Provide the [x, y] coordinate of the cell's center where the given text is located.  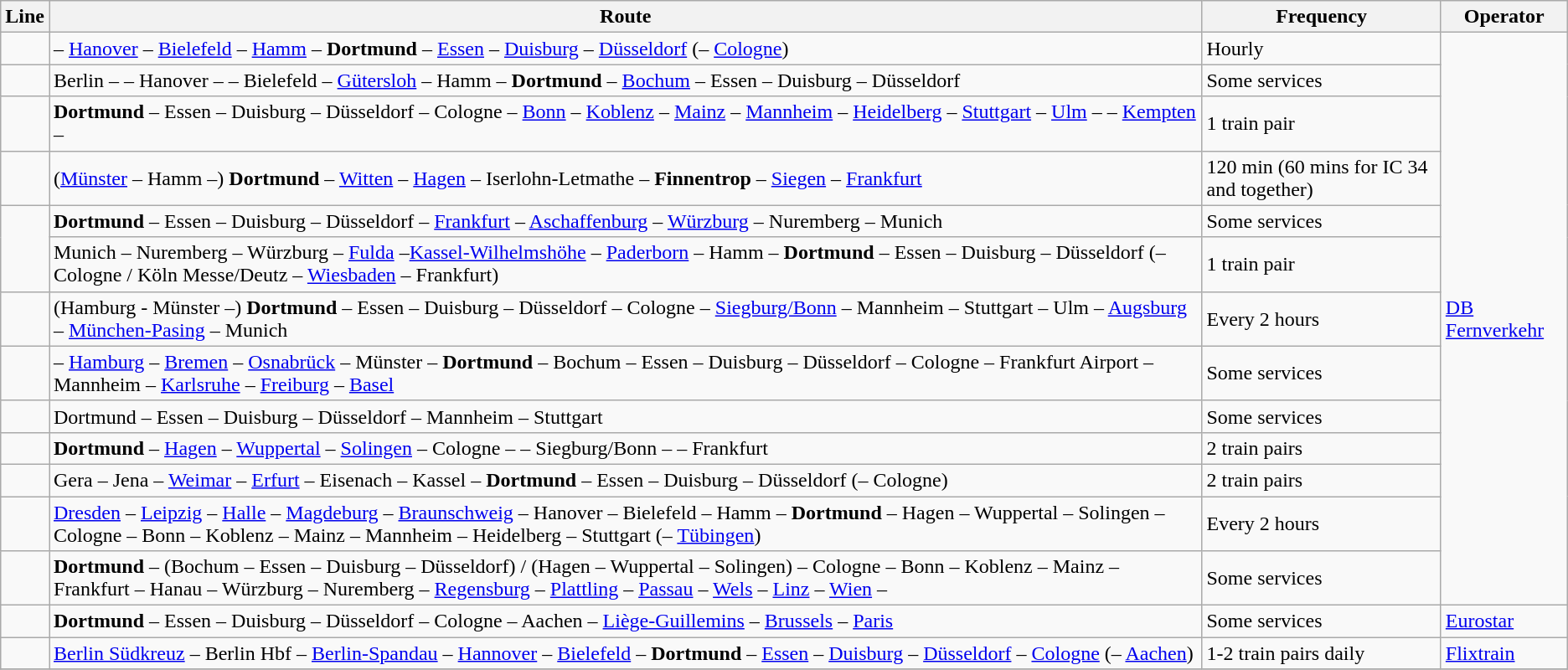
Frequency [1322, 17]
DB Fernverkehr [1504, 319]
Berlin – – Hanover – – Bielefeld – Gütersloh – Hamm – Dortmund – Bochum – Essen – Duisburg – Düsseldorf [625, 80]
120 min (60 mins for IC 34 and together) [1322, 178]
Hourly [1322, 49]
1-2 train pairs daily [1322, 653]
(Münster – Hamm –) Dortmund – Witten – Hagen – Iserlohn-Letmathe – Finnentrop – Siegen – Frankfurt [625, 178]
Flixtrain [1504, 653]
Dortmund – Essen – Duisburg – Düsseldorf – Cologne – Bonn – Koblenz – Mainz – Mannheim – Heidelberg – Stuttgart – Ulm – – Kempten – [625, 124]
Dortmund – Essen – Duisburg – Düsseldorf – Mannheim – Stuttgart [625, 416]
Route [625, 17]
Operator [1504, 17]
Dortmund – Essen – Duisburg – Düsseldorf – Frankfurt – Aschaffenburg – Würzburg – Nuremberg – Munich [625, 221]
Berlin Südkreuz – Berlin Hbf – Berlin-Spandau – Hannover – Bielefeld – Dortmund – Essen – Duisburg – Düsseldorf – Cologne (– Aachen) [625, 653]
Line [25, 17]
Gera – Jena – Weimar – Erfurt – Eisenach – Kassel – Dortmund – Essen – Duisburg – Düsseldorf (– Cologne) [625, 480]
– Hanover – Bielefeld – Hamm – Dortmund – Essen – Duisburg – Düsseldorf (– Cologne) [625, 49]
Dortmund – Hagen – Wuppertal – Solingen – Cologne – – Siegburg/Bonn – – Frankfurt [625, 448]
Dortmund – Essen – Duisburg – Düsseldorf – Cologne – Aachen – Liège-Guillemins – Brussels – Paris [625, 621]
Eurostar [1504, 621]
